Extract the [x, y] coordinate from the center of the cell holding the provided text.  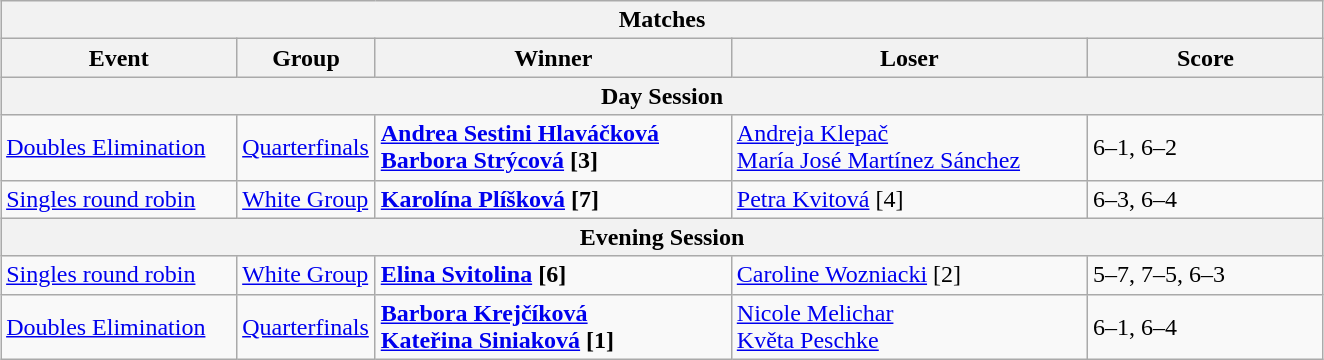
Group [306, 58]
Event [119, 58]
Andreja Klepač María José Martínez Sánchez [909, 148]
Caroline Wozniacki [2] [909, 275]
Score [1205, 58]
Barbora Krejčíková Kateřina Siniaková [1] [553, 326]
Loser [909, 58]
Andrea Sestini Hlaváčková Barbora Strýcová [3] [553, 148]
Winner [553, 58]
6–3, 6–4 [1205, 199]
Matches [662, 20]
6–1, 6–2 [1205, 148]
Day Session [662, 96]
5–7, 7–5, 6–3 [1205, 275]
Elina Svitolina [6] [553, 275]
Karolína Plíšková [7] [553, 199]
Evening Session [662, 237]
Petra Kvitová [4] [909, 199]
6–1, 6–4 [1205, 326]
Nicole Melichar Květa Peschke [909, 326]
